Find where the given text appears and provide that cell's center as (X, Y) coordinate. 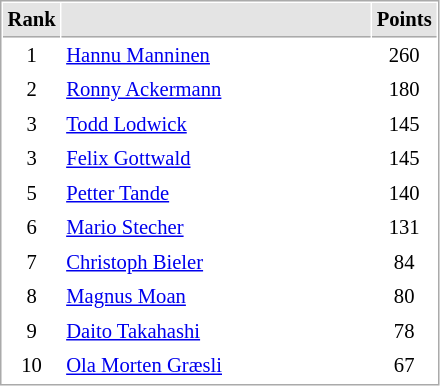
Points (404, 20)
5 (32, 194)
9 (32, 332)
67 (404, 366)
260 (404, 56)
Daito Takahashi (216, 332)
80 (404, 296)
2 (32, 90)
Mario Stecher (216, 228)
Felix Gottwald (216, 158)
Ola Morten Græsli (216, 366)
Magnus Moan (216, 296)
Ronny Ackermann (216, 90)
10 (32, 366)
Hannu Manninen (216, 56)
Rank (32, 20)
1 (32, 56)
131 (404, 228)
140 (404, 194)
Petter Tande (216, 194)
6 (32, 228)
7 (32, 262)
Todd Lodwick (216, 124)
84 (404, 262)
Christoph Bieler (216, 262)
78 (404, 332)
180 (404, 90)
8 (32, 296)
